Return [X, Y] of the center of cell containing provided text 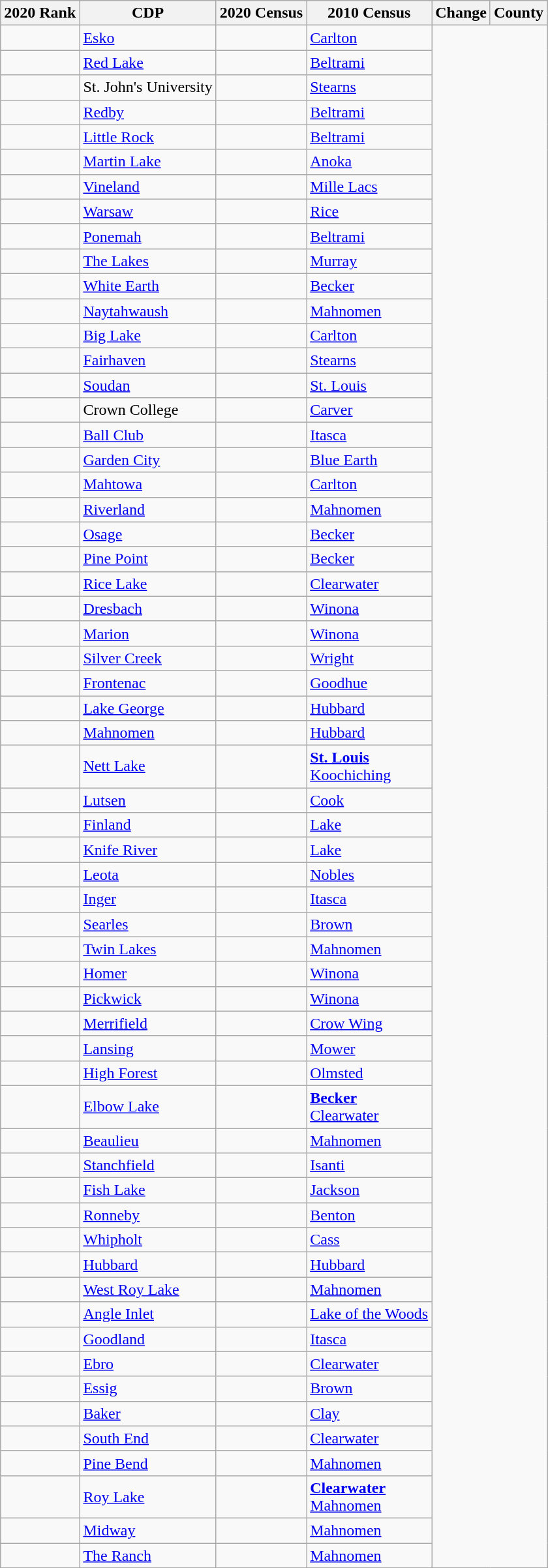
High Forest [147, 1073]
Benton [369, 1215]
Goodland [147, 1339]
Warsaw [147, 211]
St. Louis [369, 385]
Lansing [147, 1048]
Fish Lake [147, 1190]
Wright [369, 658]
CDP [147, 13]
Murray [369, 261]
Knife River [147, 850]
2020 Rank [40, 13]
Crow Wing [369, 1023]
Essig [147, 1389]
Inger [147, 899]
Homer [147, 974]
Little Rock [147, 137]
Red Lake [147, 63]
Soudan [147, 385]
Mower [369, 1048]
Beaulieu [147, 1141]
Cook [369, 800]
Roy Lake [147, 1496]
Leota [147, 875]
Silver Creek [147, 658]
Stanchfield [147, 1166]
Frontenac [147, 683]
Rice [369, 211]
Searles [147, 924]
ClearwaterMahnomen [369, 1496]
2010 Census [369, 13]
Ronneby [147, 1215]
South End [147, 1438]
Blue Earth [369, 460]
Ebro [147, 1364]
West Roy Lake [147, 1289]
Pine Point [147, 559]
Vineland [147, 187]
Rice Lake [147, 584]
Angle Inlet [147, 1314]
Merrifield [147, 1023]
Big Lake [147, 336]
Ball Club [147, 435]
Carver [369, 410]
The Lakes [147, 261]
2020 Census [261, 13]
Redby [147, 112]
County [518, 13]
The Ranch [147, 1556]
Lutsen [147, 800]
Mahtowa [147, 485]
Clay [369, 1413]
Riverland [147, 509]
Goodhue [369, 683]
St. John's University [147, 87]
Naytahwaush [147, 311]
Jackson [369, 1190]
Ponemah [147, 236]
Midway [147, 1530]
Elbow Lake [147, 1106]
Mille Lacs [369, 187]
Dresbach [147, 609]
Anoka [369, 162]
Nett Lake [147, 767]
Esko [147, 38]
Whipholt [147, 1240]
Lake of the Woods [369, 1314]
Nobles [369, 875]
Crown College [147, 410]
Pine Bend [147, 1463]
St. LouisKoochiching [369, 767]
Olmsted [369, 1073]
White Earth [147, 286]
Isanti [369, 1166]
Baker [147, 1413]
Garden City [147, 460]
Martin Lake [147, 162]
BeckerClearwater [369, 1106]
Marion [147, 633]
Finland [147, 825]
Change [461, 13]
Pickwick [147, 999]
Fairhaven [147, 361]
Osage [147, 534]
Twin Lakes [147, 949]
Lake George [147, 708]
Cass [369, 1240]
